Capture the cell that displays the provided text and extract its [X, Y] central coordinate. 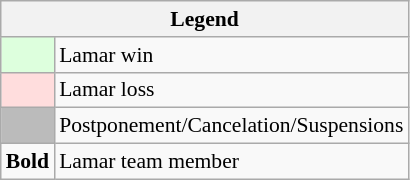
Lamar team member [231, 162]
Lamar win [231, 55]
Postponement/Cancelation/Suspensions [231, 126]
Legend [205, 19]
Lamar loss [231, 90]
Bold [28, 162]
